Output the [X, Y] coordinate of the center of the cell containing the given text.  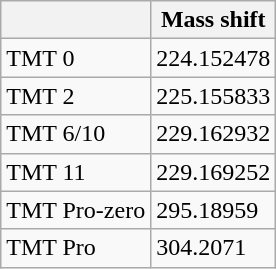
TMT 6/10 [76, 134]
229.169252 [214, 172]
TMT 11 [76, 172]
Mass shift [214, 20]
TMT 2 [76, 96]
224.152478 [214, 58]
TMT 0 [76, 58]
225.155833 [214, 96]
TMT Pro-zero [76, 210]
304.2071 [214, 248]
229.162932 [214, 134]
TMT Pro [76, 248]
295.18959 [214, 210]
